Identify which cell holds the provided text, then report its (x, y) central coordinate. 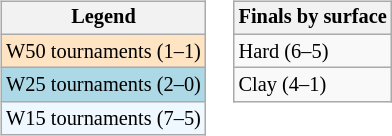
Hard (6–5) (313, 51)
W50 tournaments (1–1) (103, 51)
W25 tournaments (2–0) (103, 85)
Legend (103, 18)
Clay (4–1) (313, 85)
W15 tournaments (7–5) (103, 119)
Finals by surface (313, 18)
